Output the (X, Y) coordinate of the center of the cell containing the given text.  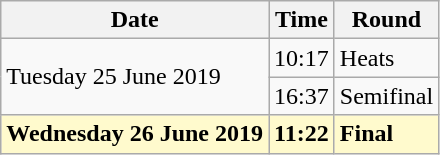
Wednesday 26 June 2019 (135, 134)
Round (386, 20)
Time (302, 20)
Date (135, 20)
Tuesday 25 June 2019 (135, 77)
Heats (386, 58)
Semifinal (386, 96)
10:17 (302, 58)
16:37 (302, 96)
11:22 (302, 134)
Final (386, 134)
